Detect which cell encompasses the target text, then output its [x, y] center coordinate. 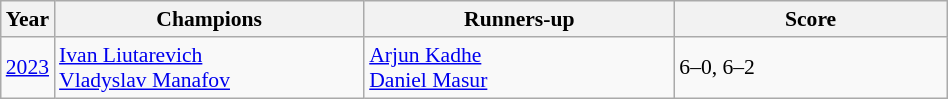
2023 [28, 68]
Champions [209, 19]
Score [810, 19]
Runners-up [519, 19]
Year [28, 19]
Arjun Kadhe Daniel Masur [519, 68]
6–0, 6–2 [810, 68]
Ivan Liutarevich Vladyslav Manafov [209, 68]
